Find where the given text appears and provide that cell's center as (x, y) coordinate. 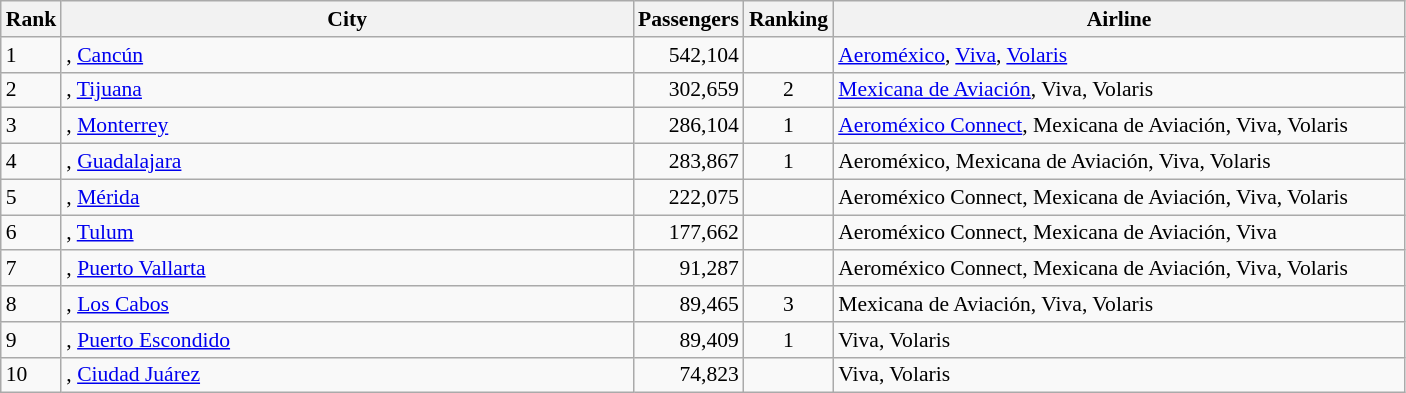
302,659 (688, 90)
Rank (32, 19)
, Guadalajara (347, 162)
89,465 (688, 304)
222,075 (688, 197)
283,867 (688, 162)
74,823 (688, 375)
Aeroméxico Connect, Mexicana de Aviación, Viva (1119, 233)
, Cancún (347, 55)
10 (32, 375)
Aeroméxico, Mexicana de Aviación, Viva, Volaris (1119, 162)
5 (32, 197)
, Puerto Escondido (347, 340)
8 (32, 304)
6 (32, 233)
, Puerto Vallarta (347, 269)
Aeroméxico, Viva, Volaris (1119, 55)
Ranking (788, 19)
Airline (1119, 19)
7 (32, 269)
, Tulum (347, 233)
4 (32, 162)
, Mérida (347, 197)
89,409 (688, 340)
Passengers (688, 19)
177,662 (688, 233)
542,104 (688, 55)
City (347, 19)
, Monterrey (347, 126)
286,104 (688, 126)
, Ciudad Juárez (347, 375)
, Los Cabos (347, 304)
, Tijuana (347, 90)
91,287 (688, 269)
9 (32, 340)
